Detect which cell encompasses the target text, then output its (X, Y) center coordinate. 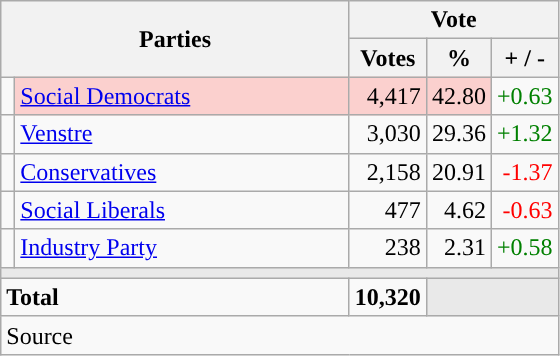
Industry Party (182, 248)
+1.32 (524, 134)
20.91 (458, 172)
+ / - (524, 58)
% (458, 58)
2,158 (388, 172)
477 (388, 210)
42.80 (458, 96)
Votes (388, 58)
+0.58 (524, 248)
+0.63 (524, 96)
Social Democrats (182, 96)
2.31 (458, 248)
Venstre (182, 134)
3,030 (388, 134)
4.62 (458, 210)
Parties (176, 39)
4,417 (388, 96)
Conservatives (182, 172)
Source (280, 335)
Total (176, 297)
238 (388, 248)
10,320 (388, 297)
29.36 (458, 134)
Vote (454, 20)
Social Liberals (182, 210)
-1.37 (524, 172)
-0.63 (524, 210)
